Return (X, Y) of the center of cell containing provided text 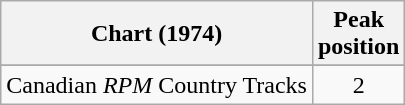
Canadian RPM Country Tracks (157, 85)
Peakposition (358, 34)
2 (358, 85)
Chart (1974) (157, 34)
